Determine the [x, y] coordinate at the center of the cell enclosing the given text.  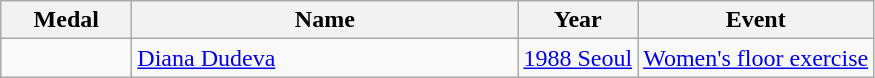
Name [325, 20]
Women's floor exercise [756, 58]
Event [756, 20]
Medal [66, 20]
Year [578, 20]
1988 Seoul [578, 58]
Diana Dudeva [325, 58]
